Locate the cell with the specified text and output its (X, Y) center coordinate. 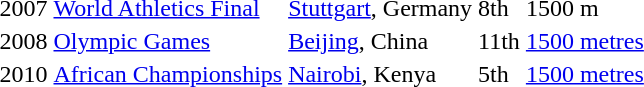
Olympic Games (168, 41)
Beijing, China (380, 41)
11th (500, 41)
